Search for the cell housing the specified text and yield its (x, y) center coordinate. 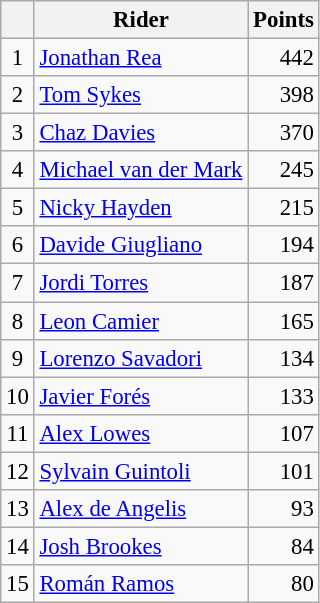
Points (284, 20)
Josh Brookes (141, 546)
187 (284, 283)
Tom Sykes (141, 95)
Jordi Torres (141, 283)
Chaz Davies (141, 133)
12 (18, 471)
Alex de Angelis (141, 509)
194 (284, 245)
Rider (141, 20)
133 (284, 396)
107 (284, 433)
14 (18, 546)
9 (18, 358)
398 (284, 95)
Davide Giugliano (141, 245)
165 (284, 321)
215 (284, 208)
Lorenzo Savadori (141, 358)
5 (18, 208)
1 (18, 58)
Nicky Hayden (141, 208)
134 (284, 358)
Javier Forés (141, 396)
93 (284, 509)
Alex Lowes (141, 433)
84 (284, 546)
2 (18, 95)
3 (18, 133)
7 (18, 283)
Leon Camier (141, 321)
442 (284, 58)
370 (284, 133)
6 (18, 245)
101 (284, 471)
Román Ramos (141, 584)
11 (18, 433)
Sylvain Guintoli (141, 471)
245 (284, 170)
Michael van der Mark (141, 170)
13 (18, 509)
8 (18, 321)
15 (18, 584)
80 (284, 584)
10 (18, 396)
4 (18, 170)
Jonathan Rea (141, 58)
